Return the (X, Y) coordinate for the center point of the cell that contains the specified text.  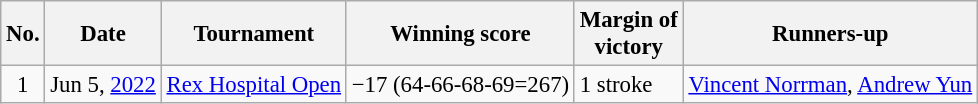
No. (23, 34)
Vincent Norrman, Andrew Yun (830, 85)
−17 (64-66-68-69=267) (460, 85)
Jun 5, 2022 (103, 85)
1 stroke (628, 85)
Rex Hospital Open (254, 85)
Margin ofvictory (628, 34)
Tournament (254, 34)
Winning score (460, 34)
Date (103, 34)
Runners-up (830, 34)
1 (23, 85)
